Capture the cell that displays the provided text and extract its [x, y] central coordinate. 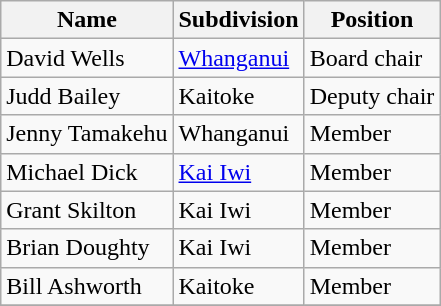
David Wells [87, 58]
Board chair [372, 58]
Grant Skilton [87, 210]
Name [87, 20]
Bill Ashworth [87, 286]
Michael Dick [87, 172]
Deputy chair [372, 96]
Subdivision [238, 20]
Judd Bailey [87, 96]
Position [372, 20]
Jenny Tamakehu [87, 134]
Brian Doughty [87, 248]
